Return the [X, Y] coordinate for the center point of the cell that contains the specified text.  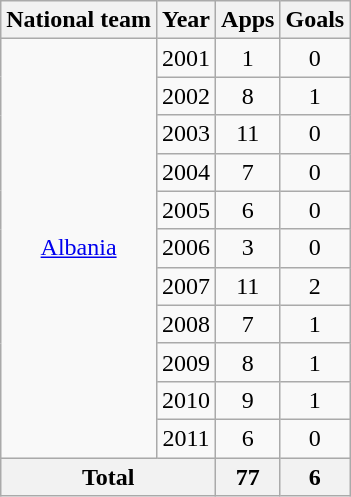
Total [108, 477]
9 [248, 400]
2008 [186, 324]
Goals [315, 20]
2003 [186, 134]
2009 [186, 362]
2006 [186, 248]
2007 [186, 286]
2005 [186, 210]
2010 [186, 400]
2011 [186, 438]
2 [315, 286]
3 [248, 248]
2002 [186, 96]
Albania [79, 248]
2004 [186, 172]
2001 [186, 58]
77 [248, 477]
National team [79, 20]
Year [186, 20]
Apps [248, 20]
